Search for the cell housing the specified text and yield its [X, Y] center coordinate. 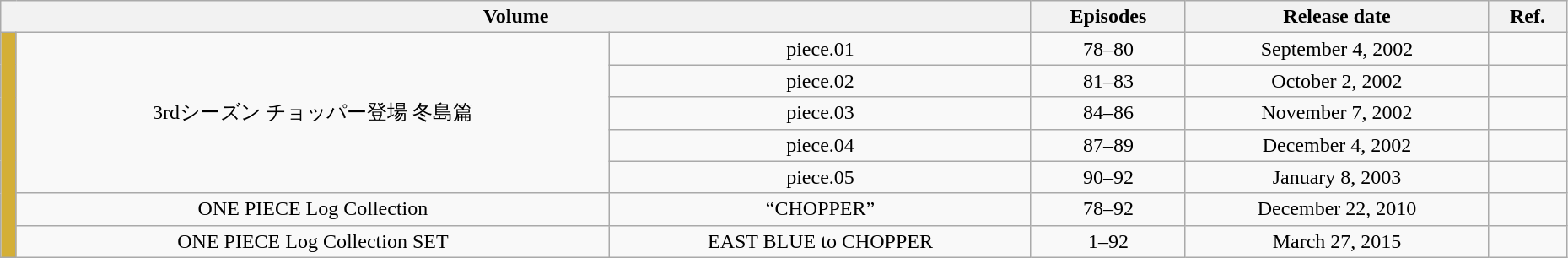
ONE PIECE Log Collection [312, 209]
November 7, 2002 [1336, 113]
1–92 [1108, 241]
piece.05 [821, 177]
December 4, 2002 [1336, 145]
78–80 [1108, 49]
ONE PIECE Log Collection SET [312, 241]
March 27, 2015 [1336, 241]
84–86 [1108, 113]
78–92 [1108, 209]
3rdシーズン チョッパー登場 冬島篇 [312, 113]
81–83 [1108, 81]
Episodes [1108, 17]
87–89 [1108, 145]
EAST BLUE to CHOPPER [821, 241]
“CHOPPER” [821, 209]
Release date [1336, 17]
piece.04 [821, 145]
Volume [516, 17]
January 8, 2003 [1336, 177]
piece.02 [821, 81]
Ref. [1528, 17]
September 4, 2002 [1336, 49]
December 22, 2010 [1336, 209]
90–92 [1108, 177]
piece.01 [821, 49]
piece.03 [821, 113]
October 2, 2002 [1336, 81]
